Identify which cell holds the provided text, then report its [X, Y] central coordinate. 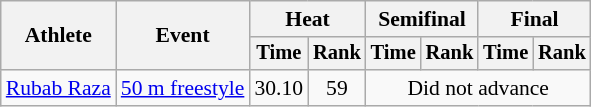
Semifinal [422, 19]
30.10 [278, 88]
50 m freestyle [183, 88]
Did not advance [478, 88]
Athlete [58, 36]
Event [183, 36]
Final [534, 19]
Heat [307, 19]
59 [337, 88]
Rubab Raza [58, 88]
